Provide the (x, y) coordinate of the cell's center where the given text is located.  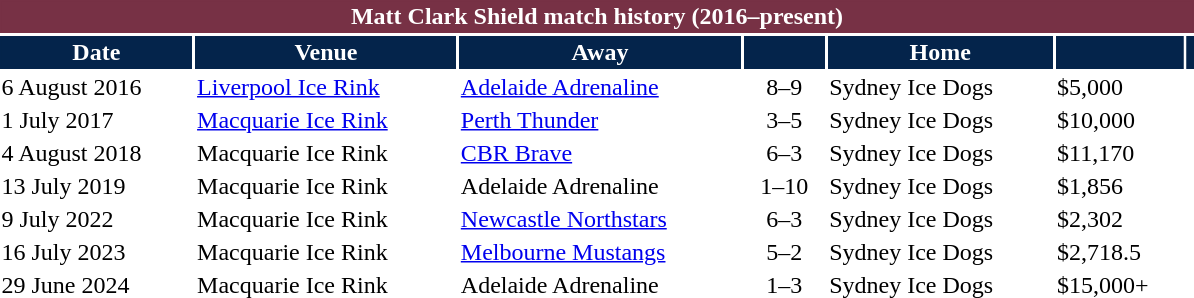
Venue (326, 52)
$5,000 (1120, 87)
4 August 2018 (96, 153)
5–2 (784, 252)
3–5 (784, 120)
16 July 2023 (96, 252)
$2,718.5 (1120, 252)
1–10 (784, 186)
13 July 2019 (96, 186)
Date (96, 52)
Melbourne Mustangs (600, 252)
$11,170 (1120, 153)
Perth Thunder (600, 120)
Liverpool Ice Rink (326, 87)
Away (600, 52)
Newcastle Northstars (600, 219)
$1,856 (1120, 186)
1 July 2017 (96, 120)
CBR Brave (600, 153)
9 July 2022 (96, 219)
$10,000 (1120, 120)
$2,302 (1120, 219)
Home (940, 52)
Matt Clark Shield match history (2016–present) (597, 16)
6 August 2016 (96, 87)
8–9 (784, 87)
